Capture the cell that displays the provided text and extract its (X, Y) central coordinate. 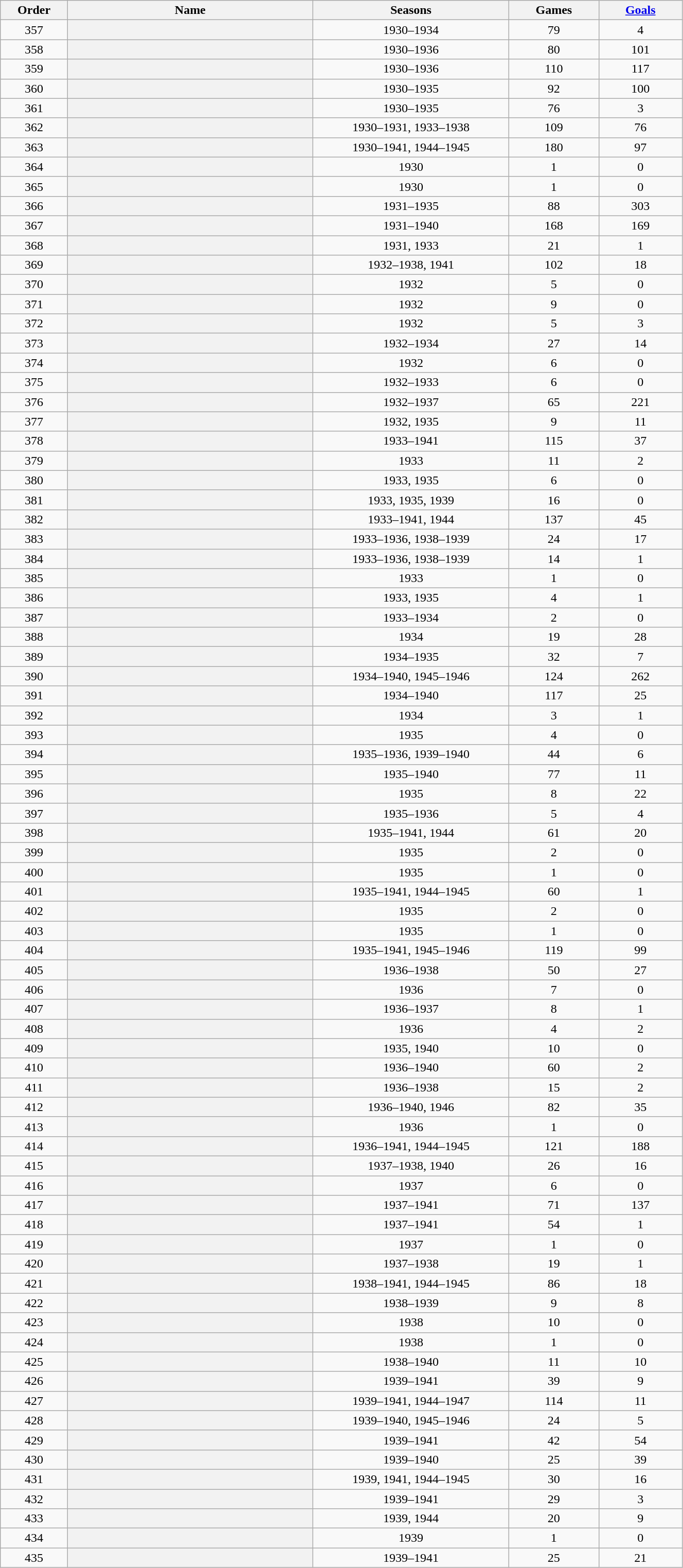
15 (554, 1087)
369 (34, 265)
425 (34, 1362)
415 (34, 1166)
411 (34, 1087)
374 (34, 363)
431 (34, 1479)
42 (554, 1440)
303 (640, 206)
1932–1933 (410, 382)
377 (34, 421)
1936–1940, 1946 (410, 1107)
432 (34, 1499)
404 (34, 950)
Seasons (410, 10)
50 (554, 970)
365 (34, 186)
427 (34, 1401)
401 (34, 892)
1930–1934 (410, 30)
1939, 1944 (410, 1519)
Games (554, 10)
368 (34, 245)
121 (554, 1146)
109 (554, 128)
26 (554, 1166)
1932–1938, 1941 (410, 265)
388 (34, 637)
77 (554, 774)
371 (34, 304)
428 (34, 1420)
168 (554, 225)
382 (34, 519)
381 (34, 500)
394 (34, 754)
1932–1937 (410, 402)
79 (554, 30)
22 (640, 794)
379 (34, 461)
1930–1941, 1944–1945 (410, 147)
Name (190, 10)
1936–1941, 1944–1945 (410, 1146)
92 (554, 89)
397 (34, 813)
124 (554, 676)
424 (34, 1342)
1933–1934 (410, 618)
1938–1939 (410, 1303)
Order (34, 10)
416 (34, 1185)
434 (34, 1538)
99 (640, 950)
102 (554, 265)
435 (34, 1558)
423 (34, 1323)
386 (34, 598)
396 (34, 794)
71 (554, 1205)
414 (34, 1146)
392 (34, 715)
399 (34, 852)
119 (554, 950)
1934–1935 (410, 657)
410 (34, 1068)
1939, 1941, 1944–1945 (410, 1479)
1935–1936, 1939–1940 (410, 754)
361 (34, 108)
389 (34, 657)
29 (554, 1499)
395 (34, 774)
1936–1937 (410, 1009)
372 (34, 324)
363 (34, 147)
1935–1941, 1944–1945 (410, 892)
429 (34, 1440)
402 (34, 911)
383 (34, 539)
378 (34, 441)
412 (34, 1107)
362 (34, 128)
28 (640, 637)
115 (554, 441)
433 (34, 1519)
169 (640, 225)
359 (34, 69)
413 (34, 1126)
1935–1941, 1945–1946 (410, 950)
Goals (640, 10)
1930–1931, 1933–1938 (410, 128)
391 (34, 696)
1934–1940, 1945–1946 (410, 676)
418 (34, 1225)
1935–1940 (410, 774)
180 (554, 147)
367 (34, 225)
370 (34, 285)
80 (554, 49)
188 (640, 1146)
390 (34, 676)
1939–1941, 1944–1947 (410, 1401)
419 (34, 1244)
221 (640, 402)
101 (640, 49)
1933–1941 (410, 441)
1935–1941, 1944 (410, 833)
65 (554, 402)
357 (34, 30)
61 (554, 833)
364 (34, 167)
1939 (410, 1538)
37 (640, 441)
1934–1940 (410, 696)
422 (34, 1303)
1931, 1933 (410, 245)
360 (34, 89)
366 (34, 206)
408 (34, 1029)
398 (34, 833)
1938–1941, 1944–1945 (410, 1283)
1933, 1935, 1939 (410, 500)
1937–1938 (410, 1264)
373 (34, 343)
409 (34, 1048)
97 (640, 147)
393 (34, 735)
430 (34, 1459)
405 (34, 970)
100 (640, 89)
1932, 1935 (410, 421)
426 (34, 1381)
1935, 1940 (410, 1048)
420 (34, 1264)
35 (640, 1107)
86 (554, 1283)
88 (554, 206)
403 (34, 931)
82 (554, 1107)
1935–1936 (410, 813)
45 (640, 519)
1933–1941, 1944 (410, 519)
1939–1940 (410, 1459)
417 (34, 1205)
1932–1934 (410, 343)
30 (554, 1479)
376 (34, 402)
421 (34, 1283)
1938–1940 (410, 1362)
17 (640, 539)
44 (554, 754)
385 (34, 578)
1931–1935 (410, 206)
114 (554, 1401)
407 (34, 1009)
358 (34, 49)
384 (34, 558)
380 (34, 480)
1937–1938, 1940 (410, 1166)
1931–1940 (410, 225)
110 (554, 69)
1936–1940 (410, 1068)
400 (34, 872)
406 (34, 990)
1939–1940, 1945–1946 (410, 1420)
375 (34, 382)
32 (554, 657)
387 (34, 618)
262 (640, 676)
